Return the [x, y] coordinate for the center point of the cell that contains the specified text.  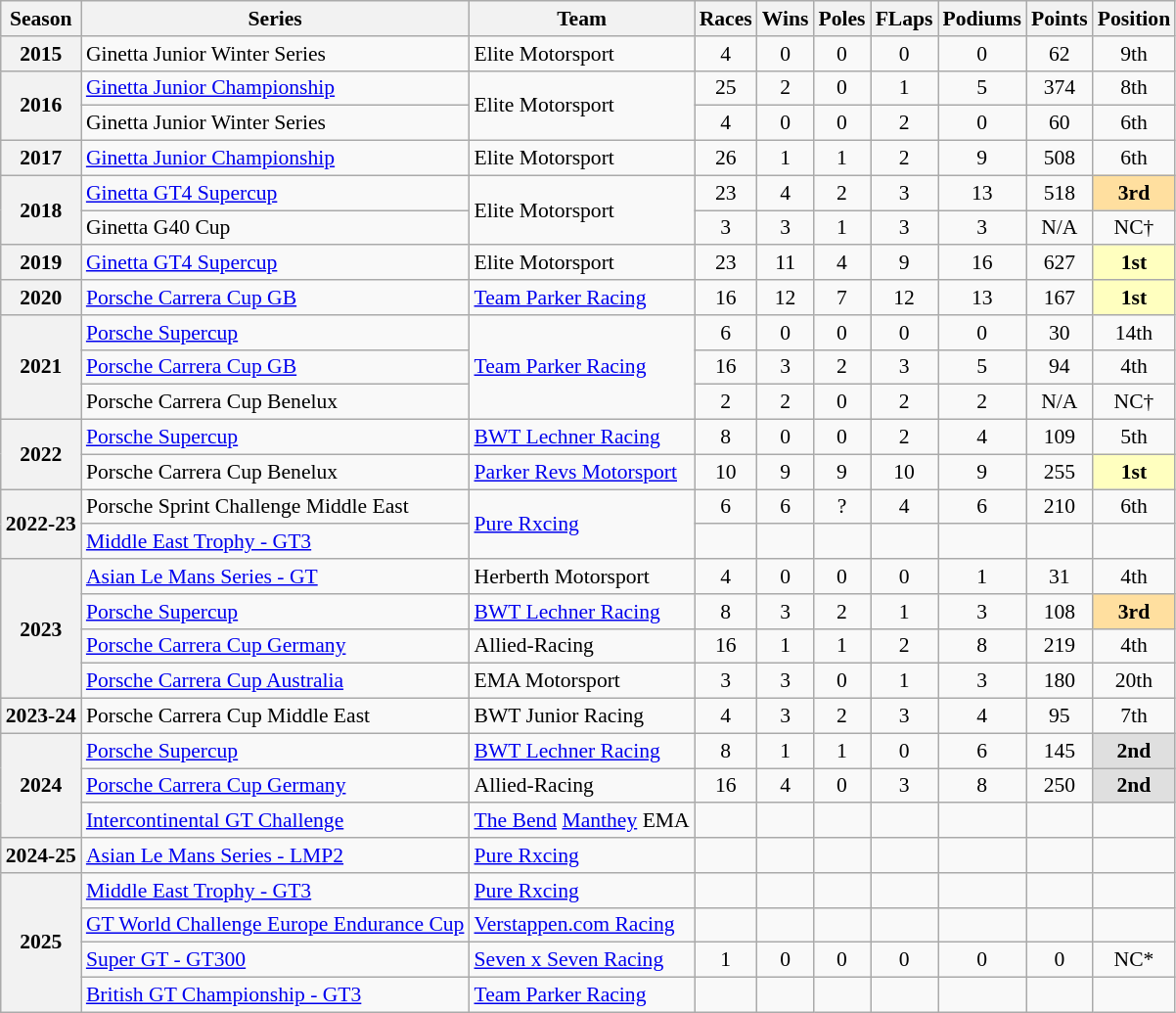
Herberth Motorsport [581, 576]
2017 [41, 159]
Asian Le Mans Series - LMP2 [276, 855]
11 [786, 263]
2023 [41, 628]
BWT Junior Racing [581, 716]
2021 [41, 368]
Races [726, 19]
Intercontinental GT Challenge [276, 821]
26 [726, 159]
30 [1060, 333]
Podiums [982, 19]
Verstappen.com Racing [581, 925]
Porsche Carrera Cup Australia [276, 681]
2019 [41, 263]
109 [1060, 437]
Poles [841, 19]
Super GT - GT300 [276, 960]
2025 [41, 943]
2022-23 [41, 525]
2018 [41, 209]
FLaps [904, 19]
219 [1060, 646]
Position [1134, 19]
255 [1060, 472]
Series [276, 19]
EMA Motorsport [581, 681]
20th [1134, 681]
Wins [786, 19]
25 [726, 88]
2024-25 [41, 855]
94 [1060, 367]
627 [1060, 263]
7th [1134, 716]
2015 [41, 54]
Team [581, 19]
7 [841, 298]
108 [1060, 612]
Porsche Sprint Challenge Middle East [276, 507]
8th [1134, 88]
Ginetta G40 Cup [276, 228]
167 [1060, 298]
? [841, 507]
2016 [41, 106]
The Bend Manthey EMA [581, 821]
145 [1060, 751]
2022 [41, 454]
5th [1134, 437]
GT World Challenge Europe Endurance Cup [276, 925]
14th [1134, 333]
British GT Championship - GT3 [276, 995]
Parker Revs Motorsport [581, 472]
508 [1060, 159]
Points [1060, 19]
62 [1060, 54]
374 [1060, 88]
9th [1134, 54]
250 [1060, 786]
NC* [1134, 960]
Asian Le Mans Series - GT [276, 576]
2023-24 [41, 716]
Season [41, 19]
518 [1060, 193]
60 [1060, 123]
210 [1060, 507]
Porsche Carrera Cup Middle East [276, 716]
Seven x Seven Racing [581, 960]
95 [1060, 716]
2020 [41, 298]
180 [1060, 681]
2024 [41, 785]
31 [1060, 576]
